Find where the given text appears and provide that cell's center as (X, Y) coordinate. 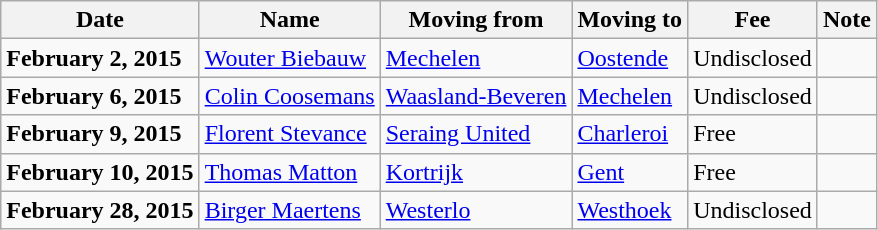
Florent Stevance (290, 134)
Oostende (630, 58)
Waasland-Beveren (476, 96)
February 10, 2015 (100, 172)
Moving from (476, 20)
Westerlo (476, 210)
February 9, 2015 (100, 134)
Kortrijk (476, 172)
Charleroi (630, 134)
February 28, 2015 (100, 210)
Note (846, 20)
Name (290, 20)
Date (100, 20)
Fee (753, 20)
Wouter Biebauw (290, 58)
Colin Coosemans (290, 96)
February 6, 2015 (100, 96)
Westhoek (630, 210)
Gent (630, 172)
Moving to (630, 20)
Seraing United (476, 134)
Thomas Matton (290, 172)
February 2, 2015 (100, 58)
Birger Maertens (290, 210)
